Find where the given text appears and provide that cell's center as (X, Y) coordinate. 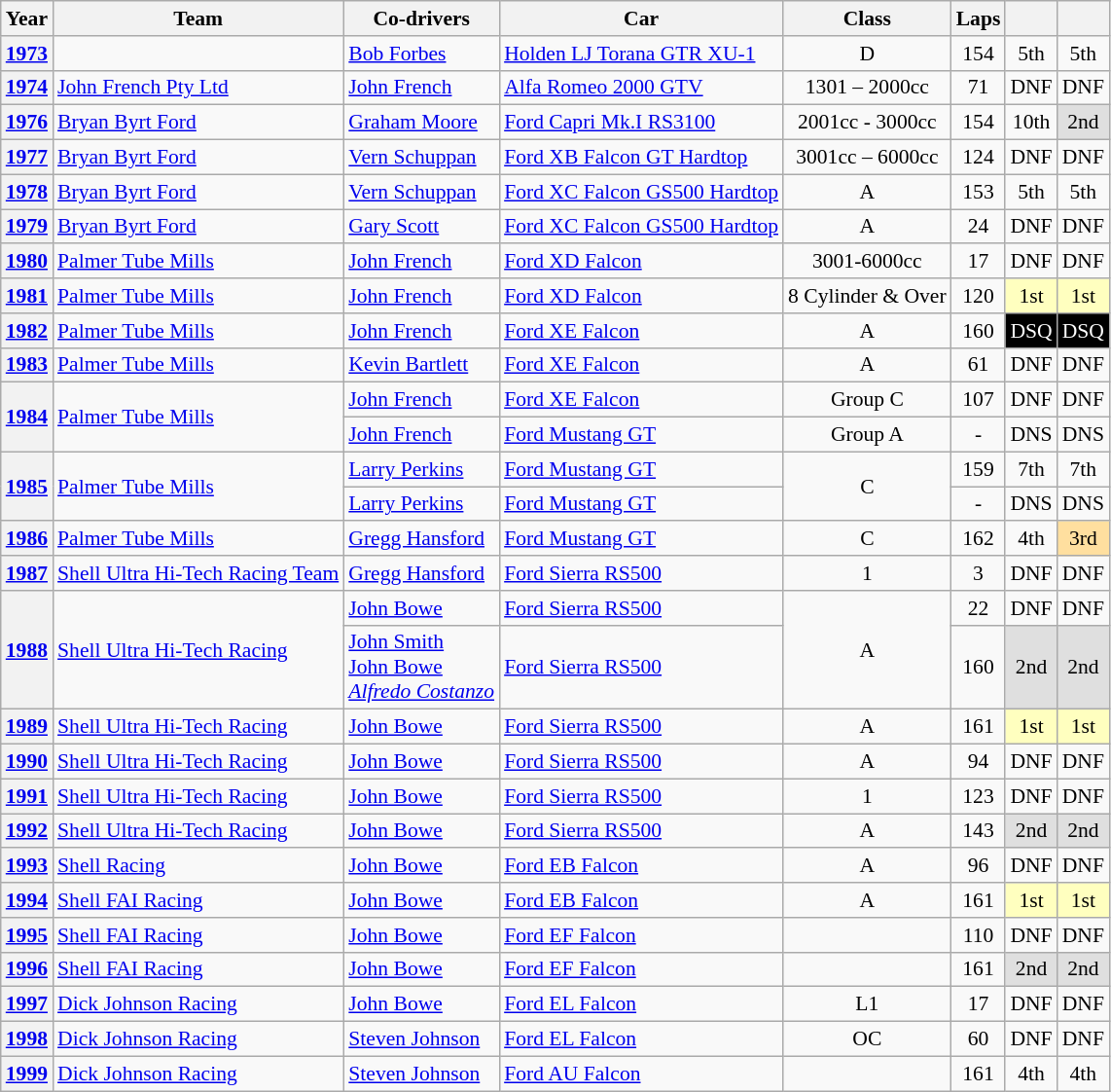
1996 (27, 969)
1998 (27, 1039)
1992 (27, 831)
Graham Moore (421, 123)
L1 (868, 1004)
John Smith John Bowe Alfredo Costanzo (421, 668)
1980 (27, 262)
3 (979, 573)
24 (979, 227)
Class (868, 18)
10th (1031, 123)
Alfa Romeo 2000 GTV (641, 88)
1976 (27, 123)
22 (979, 608)
3rd (1084, 539)
60 (979, 1039)
8 Cylinder & Over (868, 296)
123 (979, 796)
1979 (27, 227)
OC (868, 1039)
61 (979, 365)
120 (979, 296)
1999 (27, 1074)
143 (979, 831)
1974 (27, 88)
Group A (868, 435)
1984 (27, 417)
110 (979, 935)
1983 (27, 365)
1988 (27, 650)
1978 (27, 192)
71 (979, 88)
1985 (27, 487)
1990 (27, 762)
1977 (27, 158)
Team (198, 18)
162 (979, 539)
Co-drivers (421, 18)
Shell Ultra Hi-Tech Racing Team (198, 573)
1981 (27, 296)
Ford AU Falcon (641, 1074)
107 (979, 400)
96 (979, 866)
94 (979, 762)
Holden LJ Torana GTR XU-1 (641, 54)
1997 (27, 1004)
1995 (27, 935)
Shell Racing (198, 866)
Kevin Bartlett (421, 365)
2001cc - 3000cc (868, 123)
1993 (27, 866)
Ford Capri Mk.I RS3100 (641, 123)
1989 (27, 727)
1982 (27, 331)
124 (979, 158)
1987 (27, 573)
3001cc – 6000cc (868, 158)
159 (979, 469)
Group C (868, 400)
1994 (27, 900)
D (868, 54)
Car (641, 18)
Gary Scott (421, 227)
1991 (27, 796)
1973 (27, 54)
Ford XB Falcon GT Hardtop (641, 158)
1986 (27, 539)
1301 – 2000cc (868, 88)
Year (27, 18)
3001-6000cc (868, 262)
Laps (979, 18)
Bob Forbes (421, 54)
153 (979, 192)
John French Pty Ltd (198, 88)
